Return (X, Y) of the center of cell containing provided text 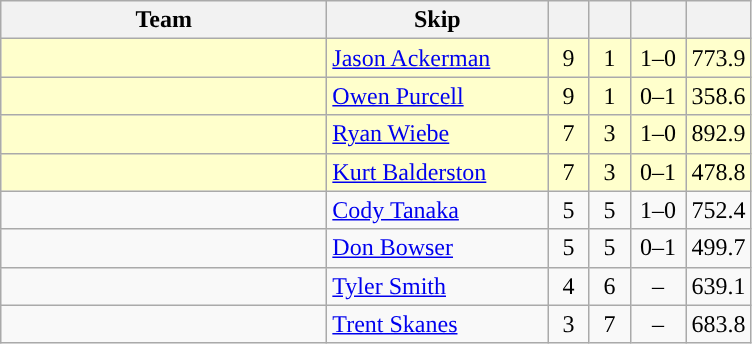
639.1 (718, 286)
Cody Tanaka (438, 210)
Don Bowser (438, 248)
773.9 (718, 58)
Team (164, 20)
Ryan Wiebe (438, 134)
358.6 (718, 96)
683.8 (718, 324)
Trent Skanes (438, 324)
892.9 (718, 134)
499.7 (718, 248)
Owen Purcell (438, 96)
Skip (438, 20)
6 (610, 286)
Tyler Smith (438, 286)
Jason Ackerman (438, 58)
478.8 (718, 172)
752.4 (718, 210)
Kurt Balderston (438, 172)
4 (568, 286)
